Capture the cell that displays the provided text and extract its [X, Y] central coordinate. 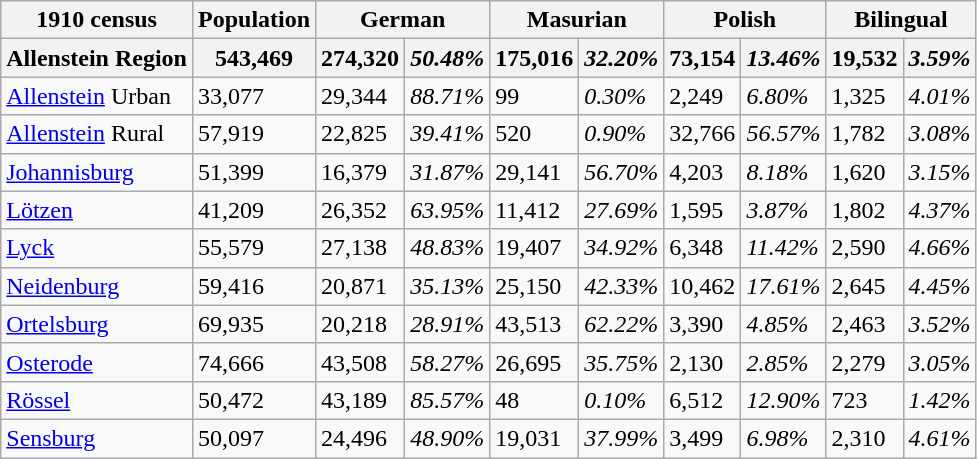
50.48% [448, 58]
1.42% [940, 400]
26,352 [360, 210]
69,935 [254, 324]
63.95% [448, 210]
175,016 [534, 58]
35.75% [622, 362]
6,512 [702, 400]
3.59% [940, 58]
29,344 [360, 96]
3.05% [940, 362]
3,390 [702, 324]
43,508 [360, 362]
37.99% [622, 438]
56.70% [622, 172]
10,462 [702, 286]
26,695 [534, 362]
Lyck [97, 248]
3,499 [702, 438]
99 [534, 96]
39.41% [448, 134]
4.61% [940, 438]
43,513 [534, 324]
50,472 [254, 400]
16,379 [360, 172]
20,218 [360, 324]
28.91% [448, 324]
2,249 [702, 96]
2,279 [864, 362]
58.27% [448, 362]
Johannisburg [97, 172]
20,871 [360, 286]
59,416 [254, 286]
274,320 [360, 58]
48.90% [448, 438]
56.57% [784, 134]
2,463 [864, 324]
48 [534, 400]
6.80% [784, 96]
25,150 [534, 286]
57,919 [254, 134]
19,407 [534, 248]
3.87% [784, 210]
German [403, 20]
0.30% [622, 96]
27.69% [622, 210]
Polish [745, 20]
34.92% [622, 248]
6.98% [784, 438]
1,802 [864, 210]
88.71% [448, 96]
35.13% [448, 286]
17.61% [784, 286]
41,209 [254, 210]
4.01% [940, 96]
Allenstein Urban [97, 96]
Ortelsburg [97, 324]
Osterode [97, 362]
19,532 [864, 58]
51,399 [254, 172]
4.45% [940, 286]
50,097 [254, 438]
29,141 [534, 172]
62.22% [622, 324]
73,154 [702, 58]
Population [254, 20]
Sensburg [97, 438]
27,138 [360, 248]
8.18% [784, 172]
2.85% [784, 362]
Lötzen [97, 210]
723 [864, 400]
48.83% [448, 248]
22,825 [360, 134]
2,590 [864, 248]
13.46% [784, 58]
2,130 [702, 362]
74,666 [254, 362]
Neidenburg [97, 286]
3.52% [940, 324]
Bilingual [901, 20]
55,579 [254, 248]
4.85% [784, 324]
4.66% [940, 248]
32,766 [702, 134]
4.37% [940, 210]
1,595 [702, 210]
1,620 [864, 172]
42.33% [622, 286]
43,189 [360, 400]
4,203 [702, 172]
11.42% [784, 248]
0.90% [622, 134]
1,325 [864, 96]
520 [534, 134]
12.90% [784, 400]
19,031 [534, 438]
0.10% [622, 400]
85.57% [448, 400]
24,496 [360, 438]
11,412 [534, 210]
3.08% [940, 134]
2,645 [864, 286]
1,782 [864, 134]
3.15% [940, 172]
1910 census [97, 20]
Allenstein Rural [97, 134]
6,348 [702, 248]
2,310 [864, 438]
Masurian [577, 20]
32.20% [622, 58]
31.87% [448, 172]
Rössel [97, 400]
Allenstein Region [97, 58]
33,077 [254, 96]
543,469 [254, 58]
